Find where the given text appears and provide that cell's center as [X, Y] coordinate. 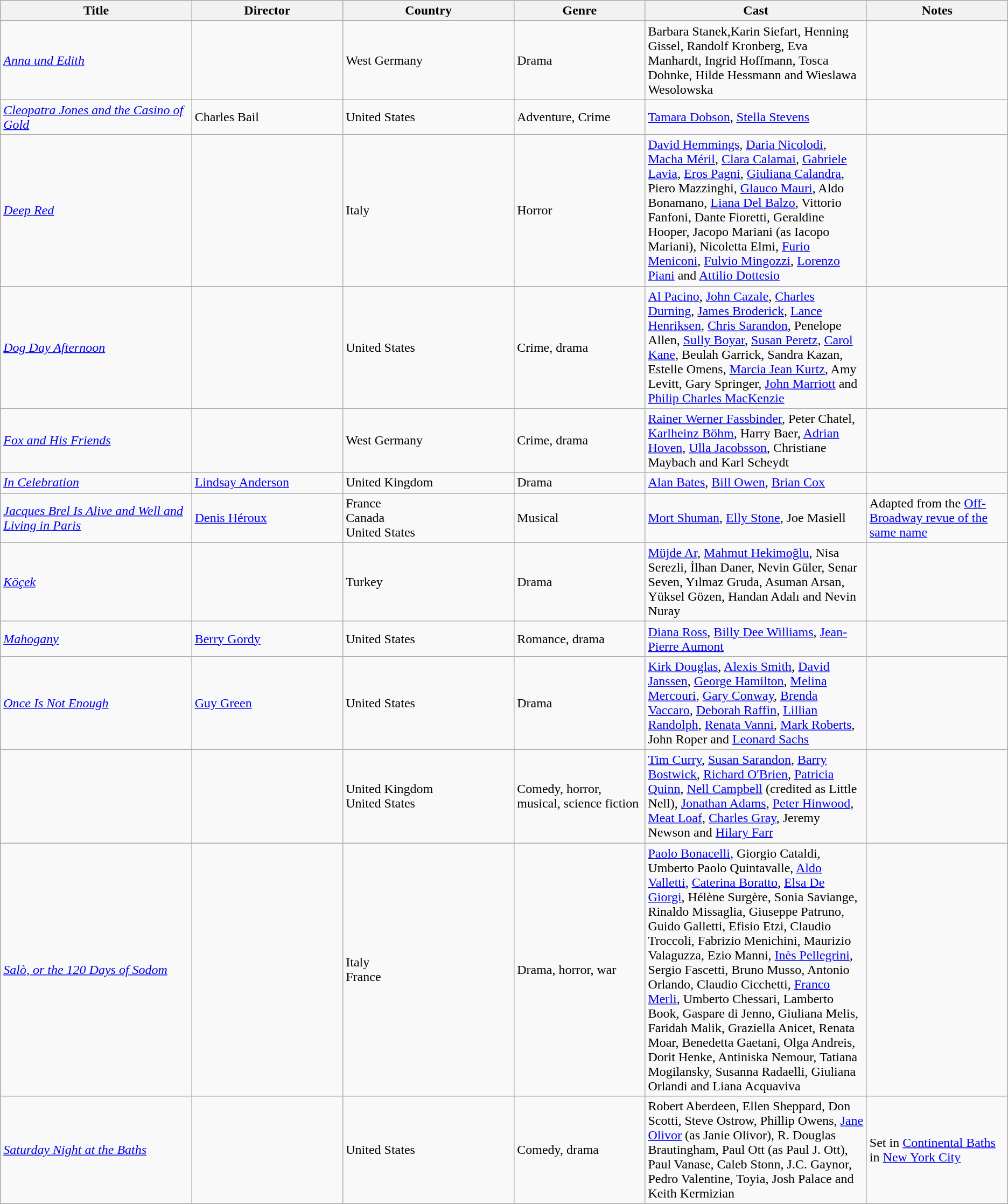
Guy Green [267, 702]
Genre [579, 11]
Musical [579, 518]
Saturday Night at the Baths [96, 1150]
Rainer Werner Fassbinder, Peter Chatel, Karlheinz Böhm, Harry Baer, Adrian Hoven, Ulla Jacobsson, Christiane Maybach and Karl Scheydt [756, 441]
Cleopatra Jones and the Casino of Gold [96, 117]
Anna und Edith [96, 60]
Deep Red [96, 210]
Tamara Dobson, Stella Stevens [756, 117]
Denis Héroux [267, 518]
Mahogany [96, 639]
Director [267, 11]
Set in Continental Baths in New York City [937, 1150]
Diana Ross, Billy Dee Williams, Jean-Pierre Aumont [756, 639]
Berry Gordy [267, 639]
Salò, or the 120 Days of Sodom [96, 969]
In Celebration [96, 483]
United KingdomUnited States [429, 796]
Horror [579, 210]
Country [429, 11]
Comedy, drama [579, 1150]
Fox and His Friends [96, 441]
Comedy, horror, musical, science fiction [579, 796]
Italy [429, 210]
Cast [756, 11]
FranceCanadaUnited States [429, 518]
Adventure, Crime [579, 117]
Jacques Brel Is Alive and Well and Living in Paris [96, 518]
Notes [937, 11]
Once Is Not Enough [96, 702]
Dog Day Afternoon [96, 347]
Köçek [96, 582]
ItalyFrance [429, 969]
Mort Shuman, Elly Stone, Joe Masiell [756, 518]
Lindsay Anderson [267, 483]
Turkey [429, 582]
Title [96, 11]
Charles Bail [267, 117]
Drama, horror, war [579, 969]
Barbara Stanek,Karin Siefart, Henning Gissel, Randolf Kronberg, Eva Manhardt, Ingrid Hoffmann, Tosca Dohnke, Hilde Hessmann and Wieslawa Wesolowska [756, 60]
Romance, drama [579, 639]
United Kingdom [429, 483]
Alan Bates, Bill Owen, Brian Cox [756, 483]
Adapted from the Off-Broadway revue of the same name [937, 518]
